Capture the cell that displays the provided text and extract its (X, Y) central coordinate. 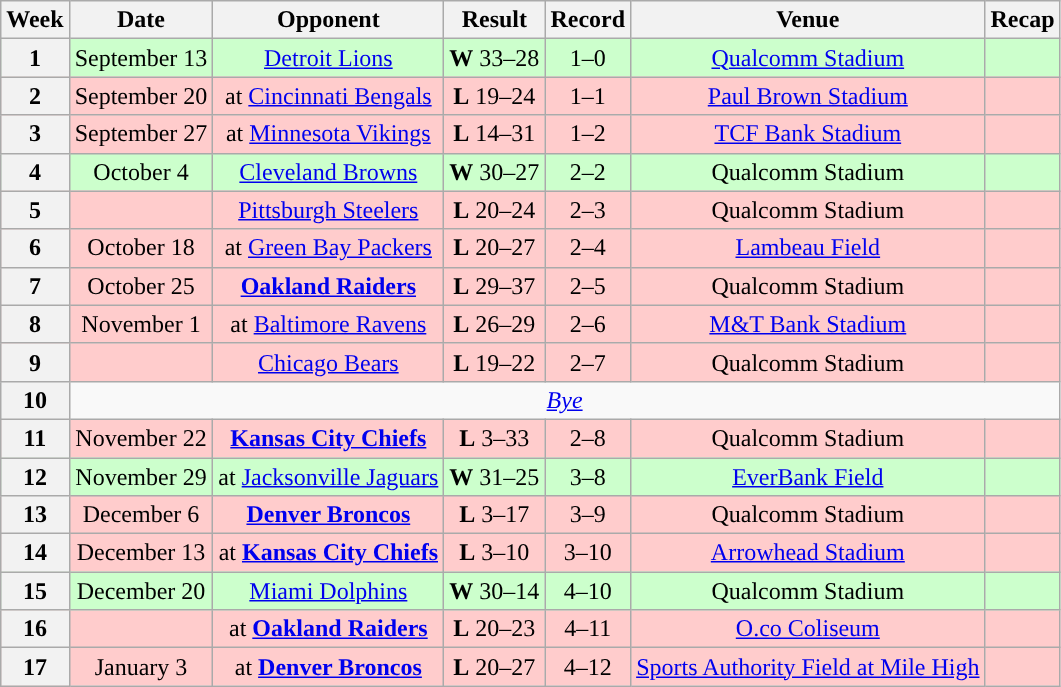
3 (35, 134)
October 4 (141, 172)
Pittsburgh Steelers (328, 210)
L 3–17 (494, 515)
13 (35, 515)
2–7 (588, 362)
L 3–33 (494, 438)
November 1 (141, 324)
Opponent (328, 20)
Bye (564, 400)
9 (35, 362)
Denver Broncos (328, 515)
September 13 (141, 58)
1–0 (588, 58)
11 (35, 438)
1 (35, 58)
November 29 (141, 477)
Venue (808, 20)
O.co Coliseum (808, 629)
Record (588, 20)
W 30–14 (494, 591)
Lambeau Field (808, 248)
Oakland Raiders (328, 286)
Paul Brown Stadium (808, 96)
Date (141, 20)
at Kansas City Chiefs (328, 553)
4 (35, 172)
2–3 (588, 210)
at Jacksonville Jaguars (328, 477)
at Oakland Raiders (328, 629)
W 31–25 (494, 477)
L 19–24 (494, 96)
3–10 (588, 553)
4–10 (588, 591)
15 (35, 591)
W 33–28 (494, 58)
2–2 (588, 172)
Miami Dolphins (328, 591)
Result (494, 20)
4–11 (588, 629)
EverBank Field (808, 477)
December 6 (141, 515)
L 19–22 (494, 362)
L 14–31 (494, 134)
at Minnesota Vikings (328, 134)
16 (35, 629)
L 29–37 (494, 286)
10 (35, 400)
Week (35, 20)
October 25 (141, 286)
7 (35, 286)
L 20–24 (494, 210)
1–1 (588, 96)
Kansas City Chiefs (328, 438)
September 20 (141, 96)
M&T Bank Stadium (808, 324)
January 3 (141, 667)
Detroit Lions (328, 58)
W 30–27 (494, 172)
3–9 (588, 515)
2–5 (588, 286)
Recap (1022, 20)
12 (35, 477)
8 (35, 324)
L 26–29 (494, 324)
3–8 (588, 477)
14 (35, 553)
17 (35, 667)
L 3–10 (494, 553)
2 (35, 96)
October 18 (141, 248)
TCF Bank Stadium (808, 134)
2–8 (588, 438)
at Baltimore Ravens (328, 324)
September 27 (141, 134)
6 (35, 248)
1–2 (588, 134)
4–12 (588, 667)
L 20–23 (494, 629)
2–6 (588, 324)
December 13 (141, 553)
Cleveland Browns (328, 172)
December 20 (141, 591)
5 (35, 210)
November 22 (141, 438)
at Green Bay Packers (328, 248)
Sports Authority Field at Mile High (808, 667)
Arrowhead Stadium (808, 553)
Chicago Bears (328, 362)
2–4 (588, 248)
at Denver Broncos (328, 667)
at Cincinnati Bengals (328, 96)
